Pinpoint the cell where the given text exists, returning its (X, Y) midpoint coordinate. 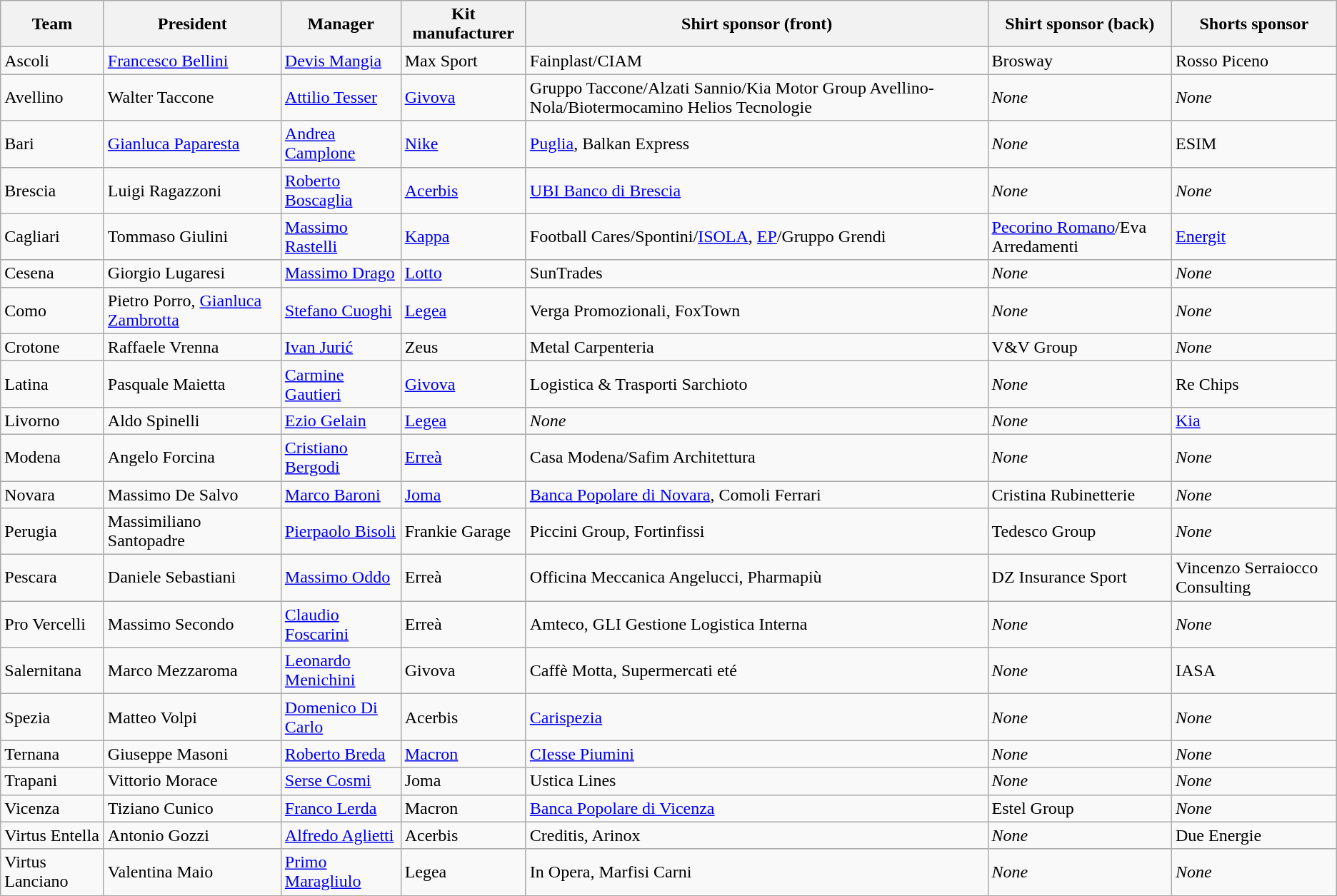
Crotone (53, 347)
Carmine Gautieri (341, 384)
Kappa (463, 237)
Marco Baroni (341, 495)
Salernitana (53, 671)
Luigi Ragazzoni (192, 190)
Massimo Oddo (341, 578)
Pecorino Romano/Eva Arredamenti (1080, 237)
Cesena (53, 273)
Perugia (53, 531)
Marco Mezzaroma (192, 671)
Daniele Sebastiani (192, 578)
Domenico Di Carlo (341, 717)
Vittorio Morace (192, 781)
Football Cares/Spontini/ISOLA, EP/Gruppo Grendi (757, 237)
Lotto (463, 273)
Francesco Bellini (192, 61)
Giorgio Lugaresi (192, 273)
Roberto Boscaglia (341, 190)
Gruppo Taccone/Alzati Sannio/Kia Motor Group Avellino-Nola/Biotermocamino Helios Tecnologie (757, 97)
Andrea Camplone (341, 144)
Massimo Secondo (192, 624)
Brosway (1080, 61)
Officina Meccanica Angelucci, Pharmapiù (757, 578)
Amteco, GLI Gestione Logistica Interna (757, 624)
Verga Promozionali, FoxTown (757, 310)
Banca Popolare di Novara, Comoli Ferrari (757, 495)
In Opera, Marfisi Carni (757, 872)
Caffè Motta, Supermercati eté (757, 671)
Spezia (53, 717)
Matteo Volpi (192, 717)
Modena (53, 457)
Massimo Rastelli (341, 237)
Vincenzo Serraiocco Consulting (1254, 578)
Angelo Forcina (192, 457)
Creditis, Arinox (757, 835)
Vicenza (53, 808)
Roberto Breda (341, 754)
Novara (53, 495)
Estel Group (1080, 808)
Shirt sponsor (back) (1080, 24)
Valentina Maio (192, 872)
Brescia (53, 190)
CIesse Piumini (757, 754)
Franco Lerda (341, 808)
Stefano Cuoghi (341, 310)
Piccini Group, Fortinfissi (757, 531)
Tiziano Cunico (192, 808)
Metal Carpenteria (757, 347)
Casa Modena/Safim Architettura (757, 457)
Cristiano Bergodi (341, 457)
Primo Maragliulo (341, 872)
Ustica Lines (757, 781)
Pro Vercelli (53, 624)
Gianluca Paparesta (192, 144)
Logistica & Trasporti Sarchioto (757, 384)
Nike (463, 144)
President (192, 24)
Trapani (53, 781)
UBI Banco di Brescia (757, 190)
Tommaso Giulini (192, 237)
Massimo Drago (341, 273)
Devis Mangia (341, 61)
Ivan Jurić (341, 347)
Cristina Rubinetterie (1080, 495)
Pietro Porro, Gianluca Zambrotta (192, 310)
V&V Group (1080, 347)
Ezio Gelain (341, 421)
Kia (1254, 421)
Manager (341, 24)
ESIM (1254, 144)
Walter Taccone (192, 97)
Kit manufacturer (463, 24)
Raffaele Vrenna (192, 347)
Latina (53, 384)
IASA (1254, 671)
Puglia, Balkan Express (757, 144)
Ascoli (53, 61)
Leonardo Menichini (341, 671)
Ternana (53, 754)
Energit (1254, 237)
DZ Insurance Sport (1080, 578)
Alfredo Aglietti (341, 835)
Pescara (53, 578)
Carispezia (757, 717)
Shorts sponsor (1254, 24)
Zeus (463, 347)
Massimiliano Santopadre (192, 531)
Fainplast/CIAM (757, 61)
Pierpaolo Bisoli (341, 531)
Serse Cosmi (341, 781)
Como (53, 310)
Team (53, 24)
Max Sport (463, 61)
Virtus Entella (53, 835)
Claudio Foscarini (341, 624)
Virtus Lanciano (53, 872)
Shirt sponsor (front) (757, 24)
Frankie Garage (463, 531)
Tedesco Group (1080, 531)
Antonio Gozzi (192, 835)
Avellino (53, 97)
SunTrades (757, 273)
Rosso Piceno (1254, 61)
Re Chips (1254, 384)
Attilio Tesser (341, 97)
Bari (53, 144)
Livorno (53, 421)
Pasquale Maietta (192, 384)
Banca Popolare di Vicenza (757, 808)
Giuseppe Masoni (192, 754)
Due Energie (1254, 835)
Aldo Spinelli (192, 421)
Massimo De Salvo (192, 495)
Cagliari (53, 237)
